From the cell containing the given text, extract its center point as (X, Y) coordinate. 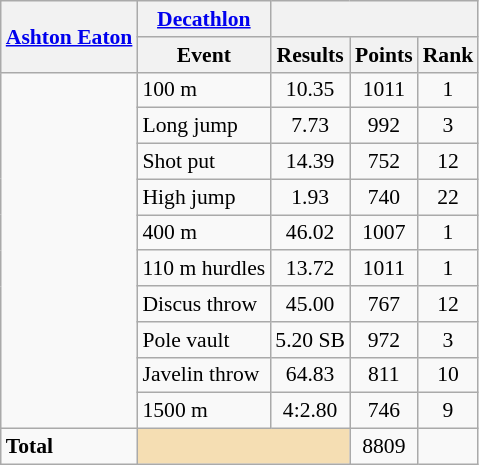
1007 (384, 233)
Discus throw (204, 304)
Shot put (204, 162)
767 (384, 304)
46.02 (310, 233)
Long jump (204, 126)
Results (310, 55)
7.73 (310, 126)
5.20 SB (310, 340)
45.00 (310, 304)
14.39 (310, 162)
Decathlon (204, 19)
Total (70, 447)
992 (384, 126)
400 m (204, 233)
811 (384, 375)
Rank (448, 55)
9 (448, 411)
746 (384, 411)
972 (384, 340)
Javelin throw (204, 375)
64.83 (310, 375)
Points (384, 55)
8809 (384, 447)
1.93 (310, 197)
100 m (204, 90)
High jump (204, 197)
Pole vault (204, 340)
740 (384, 197)
1500 m (204, 411)
Ashton Eaton (70, 36)
Event (204, 55)
10 (448, 375)
4:2.80 (310, 411)
752 (384, 162)
10.35 (310, 90)
13.72 (310, 269)
22 (448, 197)
110 m hurdles (204, 269)
